Scan for the cell matching the given text and deliver its (X, Y) coordinate at center. 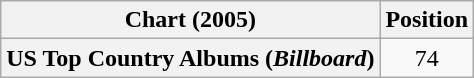
Position (427, 20)
Chart (2005) (190, 20)
US Top Country Albums (Billboard) (190, 58)
74 (427, 58)
